For the text-containing cell, return its midpoint in [x, y] coordinate format. 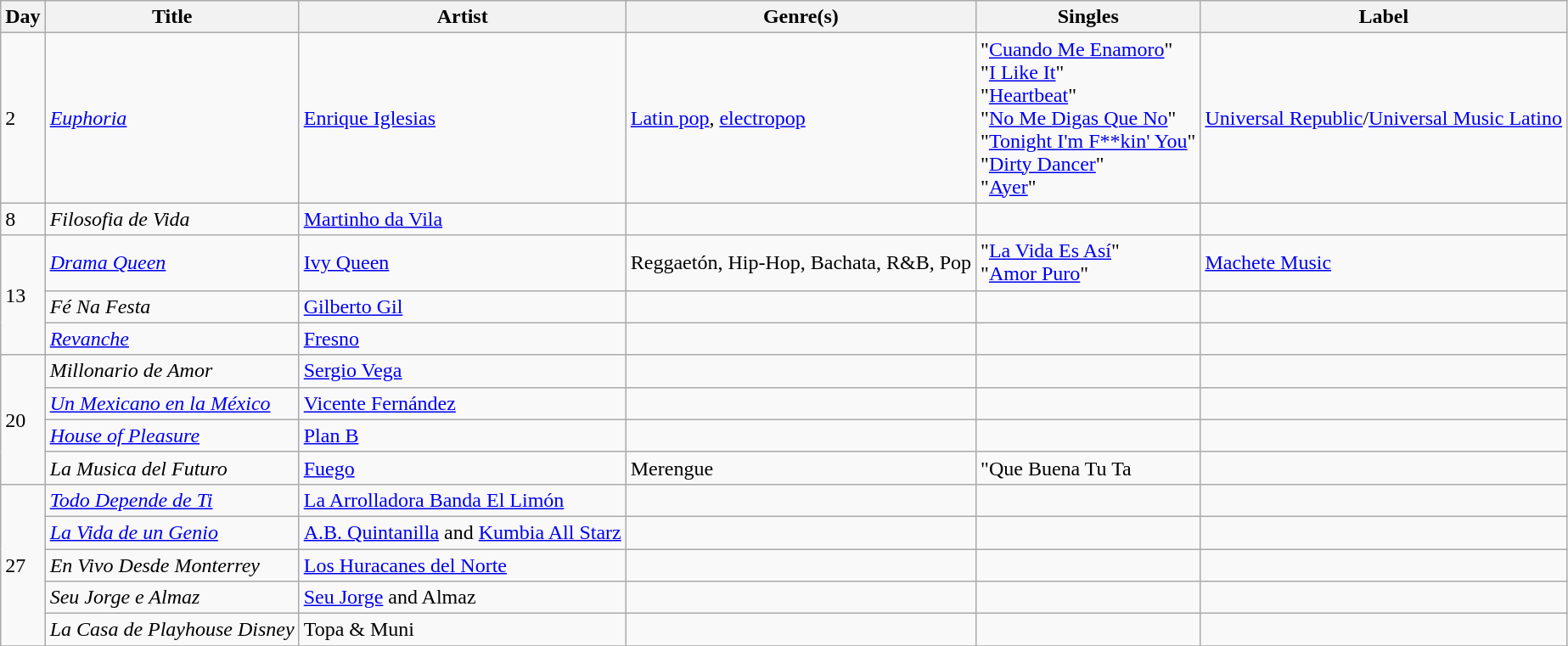
House of Pleasure [171, 435]
Singles [1088, 17]
Label [1384, 17]
2 [23, 118]
Reggaetón, Hip-Hop, Bachata, R&B, Pop [801, 263]
Gilberto Gil [462, 306]
20 [23, 419]
La Casa de Playhouse Disney [171, 630]
8 [23, 219]
Ivy Queen [462, 263]
Vicente Fernández [462, 403]
Revanche [171, 339]
27 [23, 565]
Los Huracanes del Norte [462, 565]
13 [23, 295]
Universal Republic/Universal Music Latino [1384, 118]
Artist [462, 17]
Euphoria [171, 118]
Plan B [462, 435]
Day [23, 17]
Fresno [462, 339]
Seu Jorge e Almaz [171, 598]
La Arrolladora Banda El Limón [462, 500]
Fuego [462, 468]
"La Vida Es Así""Amor Puro" [1088, 263]
"Que Buena Tu Ta [1088, 468]
Machete Music [1384, 263]
Genre(s) [801, 17]
A.B. Quintanilla and Kumbia All Starz [462, 532]
Title [171, 17]
Enrique Iglesias [462, 118]
Topa & Muni [462, 630]
Seu Jorge and Almaz [462, 598]
En Vivo Desde Monterrey [171, 565]
"Cuando Me Enamoro""I Like It""Heartbeat""No Me Digas Que No""Tonight I'm F**kin' You""Dirty Dancer""Ayer" [1088, 118]
Todo Depende de Ti [171, 500]
Drama Queen [171, 263]
Martinho da Vila [462, 219]
Millonario de Amor [171, 371]
La Vida de un Genio [171, 532]
Merengue [801, 468]
La Musica del Futuro [171, 468]
Sergio Vega [462, 371]
Fé Na Festa [171, 306]
Latin pop, electropop [801, 118]
Un Mexicano en la México [171, 403]
Filosofia de Vida [171, 219]
